Output the (x, y) coordinate of the center of the cell containing the given text.  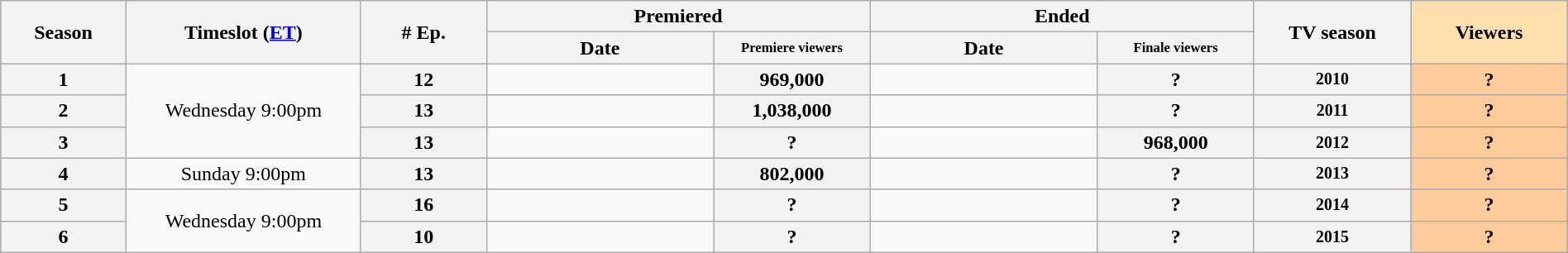
2012 (1331, 142)
2011 (1331, 111)
1 (64, 79)
10 (423, 236)
969,000 (792, 79)
Timeslot (ET) (243, 32)
Finale viewers (1176, 48)
TV season (1331, 32)
12 (423, 79)
968,000 (1176, 142)
802,000 (792, 174)
5 (64, 205)
Viewers (1489, 32)
2015 (1331, 236)
2010 (1331, 79)
4 (64, 174)
1,038,000 (792, 111)
Premiere viewers (792, 48)
2014 (1331, 205)
Sunday 9:00pm (243, 174)
2013 (1331, 174)
2 (64, 111)
16 (423, 205)
# Ep. (423, 32)
6 (64, 236)
Season (64, 32)
3 (64, 142)
Ended (1062, 17)
Premiered (678, 17)
